Search for the cell housing the specified text and yield its (X, Y) center coordinate. 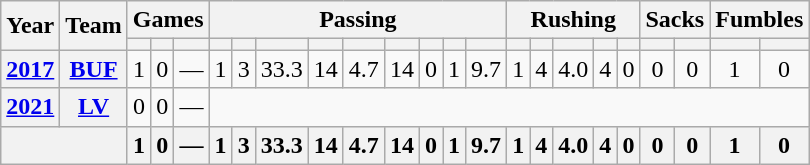
Passing (358, 20)
Year (30, 26)
Team (94, 26)
2021 (30, 107)
LV (94, 107)
Rushing (574, 20)
2017 (30, 69)
BUF (94, 69)
Fumbles (760, 20)
Games (168, 20)
Sacks (675, 20)
